Locate the cell with the specified text and output its (X, Y) center coordinate. 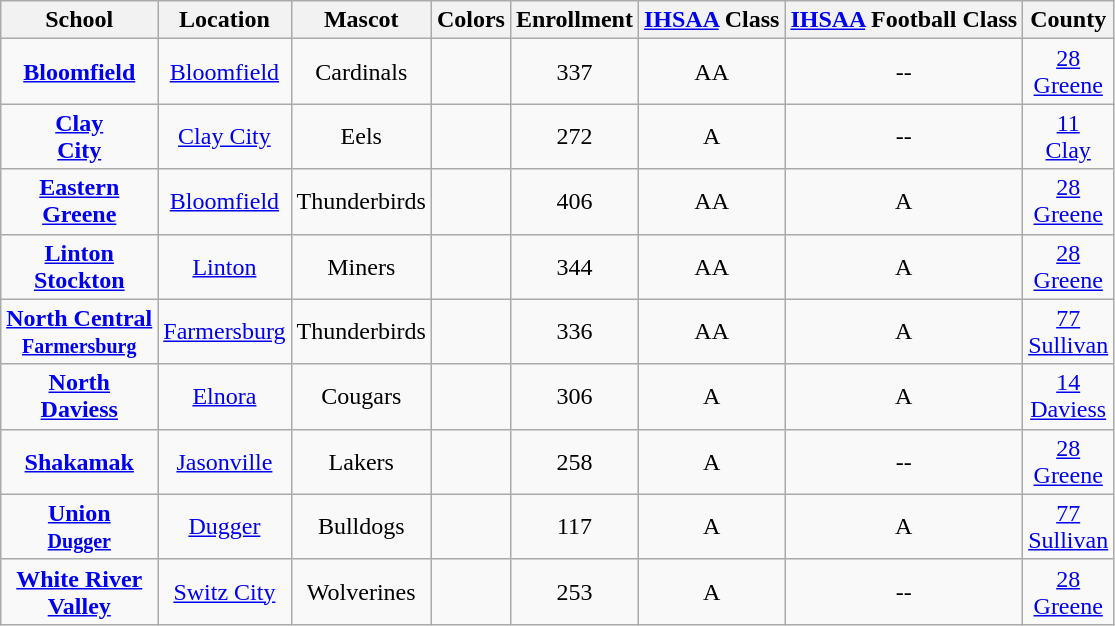
School (80, 20)
White River Valley (80, 592)
Farmersburg (224, 332)
258 (574, 462)
Eels (361, 136)
Dugger (224, 526)
Cardinals (361, 72)
Linton Stockton (80, 266)
Linton (224, 266)
IHSAA Class (711, 20)
County (1068, 20)
11 Clay (1068, 136)
Wolverines (361, 592)
344 (574, 266)
406 (574, 202)
North Central Farmersburg (80, 332)
336 (574, 332)
272 (574, 136)
Lakers (361, 462)
117 (574, 526)
Colors (470, 20)
Union Dugger (80, 526)
North Daviess (80, 396)
253 (574, 592)
Jasonville (224, 462)
Switz City (224, 592)
Enrollment (574, 20)
Miners (361, 266)
Cougars (361, 396)
Eastern Greene (80, 202)
337 (574, 72)
306 (574, 396)
Shakamak (80, 462)
Elnora (224, 396)
IHSAA Football Class (904, 20)
14 Daviess (1068, 396)
Bulldogs (361, 526)
Location (224, 20)
Mascot (361, 20)
